Scan for the cell matching the given text and deliver its (x, y) coordinate at center. 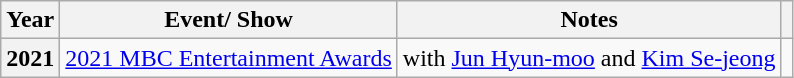
with Jun Hyun-moo and Kim Se-jeong (589, 58)
Notes (589, 20)
Year (30, 20)
Event/ Show (229, 20)
2021 MBC Entertainment Awards (229, 58)
2021 (30, 58)
